Pinpoint the cell where the given text exists, returning its (x, y) midpoint coordinate. 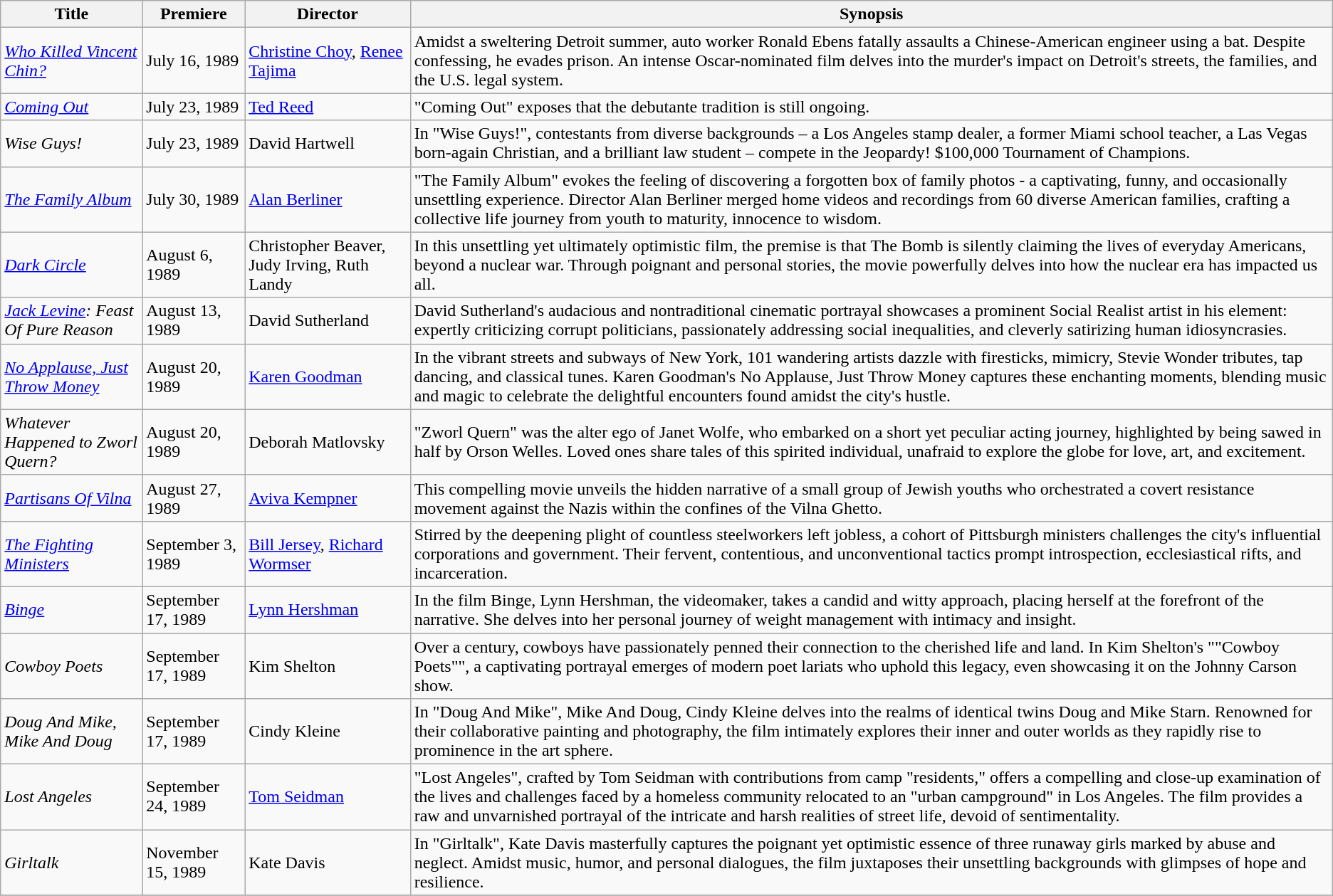
Lost Angeles (71, 797)
Ted Reed (328, 107)
Bill Jersey, Richard Wormser (328, 554)
Synopsis (872, 14)
November 15, 1989 (194, 863)
Partisans Of Vilna (71, 498)
Kate Davis (328, 863)
July 16, 1989 (194, 60)
Lynn Hershman (328, 609)
Wise Guys! (71, 144)
August 6, 1989 (194, 265)
September 3, 1989 (194, 554)
Aviva Kempner (328, 498)
Karen Goodman (328, 376)
Director (328, 14)
Who Killed Vincent Chin? (71, 60)
Girltalk (71, 863)
Christine Choy, Renee Tajima (328, 60)
Doug And Mike, Mike And Doug (71, 732)
David Hartwell (328, 144)
July 30, 1989 (194, 199)
Alan Berliner (328, 199)
Kim Shelton (328, 666)
The Fighting Ministers (71, 554)
"Coming Out" exposes that the debutante tradition is still ongoing. (872, 107)
Binge (71, 609)
Christopher Beaver, Judy Irving, Ruth Landy (328, 265)
August 27, 1989 (194, 498)
August 13, 1989 (194, 320)
Whatever Happened to Zworl Quern? (71, 442)
Premiere (194, 14)
Jack Levine: Feast Of Pure Reason (71, 320)
Cindy Kleine (328, 732)
Title (71, 14)
The Family Album (71, 199)
Tom Seidman (328, 797)
September 24, 1989 (194, 797)
Dark Circle (71, 265)
No Applause, Just Throw Money (71, 376)
Cowboy Poets (71, 666)
David Sutherland (328, 320)
Coming Out (71, 107)
Deborah Matlovsky (328, 442)
